For the text-containing cell, return its midpoint in (X, Y) coordinate format. 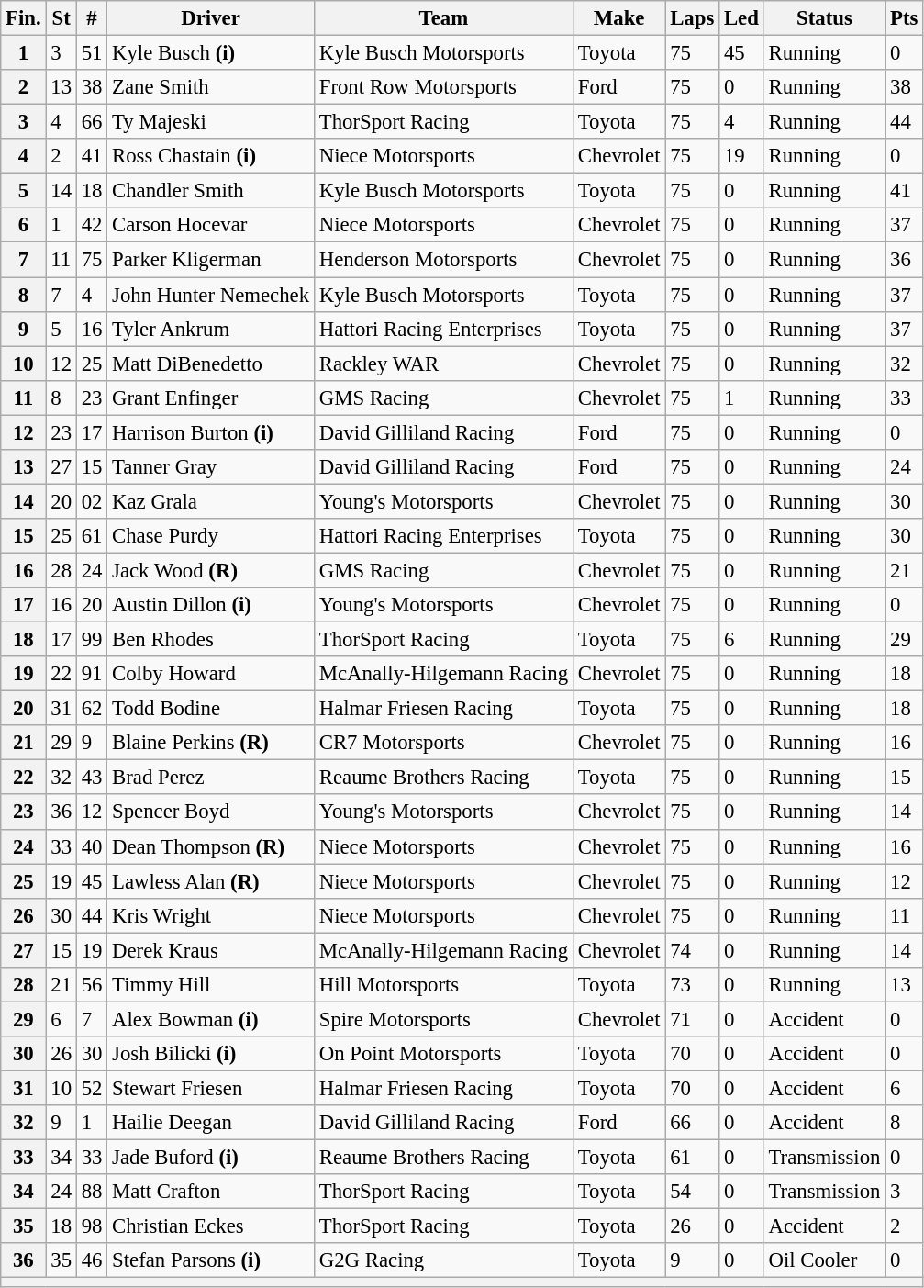
Chase Purdy (211, 536)
43 (92, 778)
Driver (211, 18)
Kris Wright (211, 915)
Team (443, 18)
Hailie Deegan (211, 1123)
42 (92, 225)
Ross Chastain (i) (211, 156)
Ty Majeski (211, 122)
Front Row Motorsports (443, 87)
Josh Bilicki (i) (211, 1054)
John Hunter Nemechek (211, 295)
40 (92, 846)
Austin Dillon (i) (211, 605)
Jack Wood (R) (211, 570)
74 (692, 950)
Hill Motorsports (443, 985)
Chandler Smith (211, 191)
62 (92, 709)
Oil Cooler (824, 1260)
Fin. (24, 18)
Henderson Motorsports (443, 260)
91 (92, 674)
Stewart Friesen (211, 1088)
On Point Motorsports (443, 1054)
Spire Motorsports (443, 1019)
Brad Perez (211, 778)
Harrison Burton (i) (211, 432)
73 (692, 985)
Ben Rhodes (211, 640)
Matt Crafton (211, 1192)
88 (92, 1192)
Kaz Grala (211, 501)
Jade Buford (i) (211, 1158)
Led (741, 18)
99 (92, 640)
54 (692, 1192)
Tyler Ankrum (211, 329)
Derek Kraus (211, 950)
Laps (692, 18)
Dean Thompson (R) (211, 846)
Status (824, 18)
Matt DiBenedetto (211, 364)
Blaine Perkins (R) (211, 743)
Stefan Parsons (i) (211, 1260)
Carson Hocevar (211, 225)
Christian Eckes (211, 1226)
Colby Howard (211, 674)
Tanner Gray (211, 467)
Spencer Boyd (211, 812)
Make (618, 18)
51 (92, 53)
Timmy Hill (211, 985)
G2G Racing (443, 1260)
52 (92, 1088)
Parker Kligerman (211, 260)
Rackley WAR (443, 364)
Kyle Busch (i) (211, 53)
Alex Bowman (i) (211, 1019)
Lawless Alan (R) (211, 881)
St (61, 18)
02 (92, 501)
Pts (905, 18)
71 (692, 1019)
Zane Smith (211, 87)
46 (92, 1260)
CR7 Motorsports (443, 743)
Todd Bodine (211, 709)
# (92, 18)
98 (92, 1226)
Grant Enfinger (211, 398)
56 (92, 985)
